Return the [X, Y] coordinate for the center point of the cell that contains the specified text.  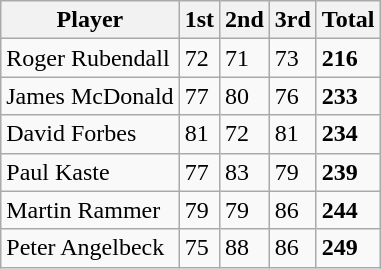
71 [245, 58]
Peter Angelbeck [90, 248]
1st [199, 20]
Martin Rammer [90, 210]
249 [348, 248]
75 [199, 248]
James McDonald [90, 96]
73 [292, 58]
Roger Rubendall [90, 58]
3rd [292, 20]
80 [245, 96]
233 [348, 96]
Total [348, 20]
Paul Kaste [90, 172]
216 [348, 58]
76 [292, 96]
2nd [245, 20]
88 [245, 248]
244 [348, 210]
239 [348, 172]
83 [245, 172]
234 [348, 134]
David Forbes [90, 134]
Player [90, 20]
